Return the [X, Y] coordinate for the center point of the cell that contains the specified text.  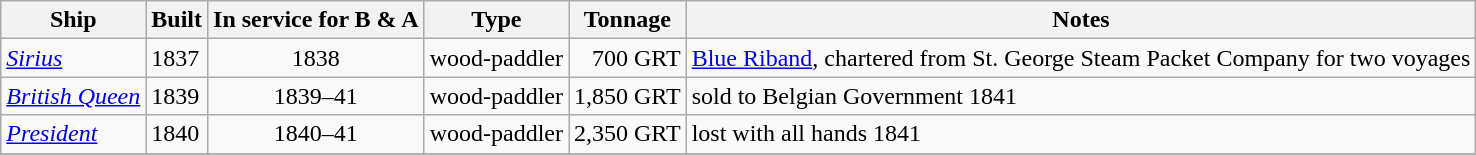
Tonnage [627, 20]
Type [496, 20]
Sirius [74, 58]
British Queen [74, 96]
sold to Belgian Government 1841 [1081, 96]
1839 [177, 96]
2,350 GRT [627, 134]
1840 [177, 134]
1839–41 [316, 96]
Ship [74, 20]
Built [177, 20]
lost with all hands 1841 [1081, 134]
Notes [1081, 20]
President [74, 134]
In service for B & A [316, 20]
700 GRT [627, 58]
1838 [316, 58]
Blue Riband, chartered from St. George Steam Packet Company for two voyages [1081, 58]
1840–41 [316, 134]
1,850 GRT [627, 96]
1837 [177, 58]
